Locate the cell with the specified text and output its (x, y) center coordinate. 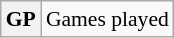
Games played (108, 19)
GP (21, 19)
